Identify which cell holds the provided text, then report its (X, Y) central coordinate. 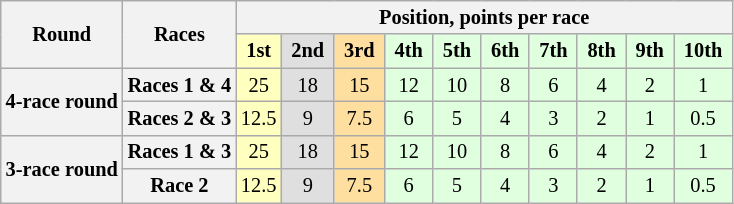
1st (258, 51)
9th (650, 51)
Position, points per race (484, 17)
Race 2 (180, 186)
7th (553, 51)
3rd (359, 51)
3-race round (62, 168)
Races 1 & 4 (180, 85)
Races 1 & 3 (180, 152)
2nd (308, 51)
10th (703, 51)
5th (457, 51)
Races (180, 34)
4-race round (62, 102)
6th (505, 51)
Round (62, 34)
Races 2 & 3 (180, 118)
8th (601, 51)
4th (409, 51)
